Provide the [X, Y] coordinate of the cell's center where the given text is located.  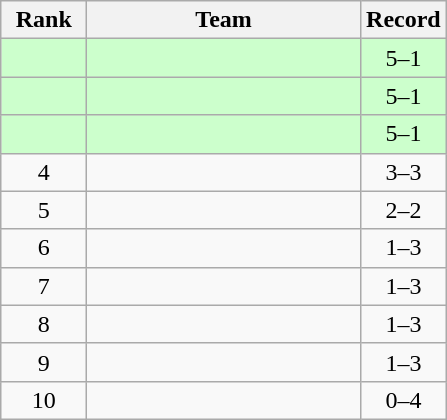
0–4 [403, 400]
5 [44, 210]
8 [44, 324]
7 [44, 286]
Rank [44, 20]
9 [44, 362]
6 [44, 248]
3–3 [403, 172]
4 [44, 172]
2–2 [403, 210]
10 [44, 400]
Team [224, 20]
Record [403, 20]
